Return the [x, y] coordinate for the center point of the cell that contains the specified text.  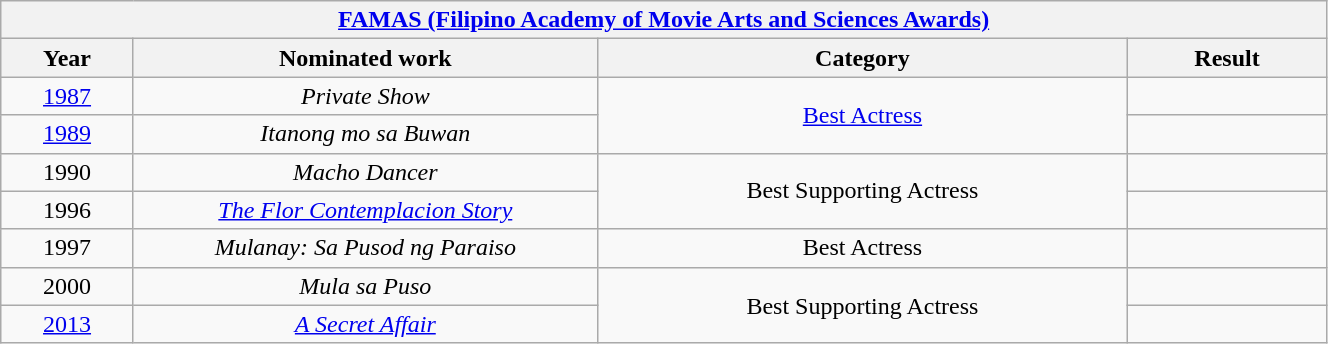
Nominated work [365, 58]
1989 [68, 134]
Mulanay: Sa Pusod ng Paraiso [365, 248]
2013 [68, 324]
Category [862, 58]
2000 [68, 286]
Itanong mo sa Buwan [365, 134]
Private Show [365, 96]
1987 [68, 96]
Year [68, 58]
A Secret Affair [365, 324]
1990 [68, 172]
Result [1228, 58]
FAMAS (Filipino Academy of Movie Arts and Sciences Awards) [664, 20]
1996 [68, 210]
The Flor Contemplacion Story [365, 210]
Macho Dancer [365, 172]
1997 [68, 248]
Mula sa Puso [365, 286]
